Find where the given text appears and provide that cell's center as [x, y] coordinate. 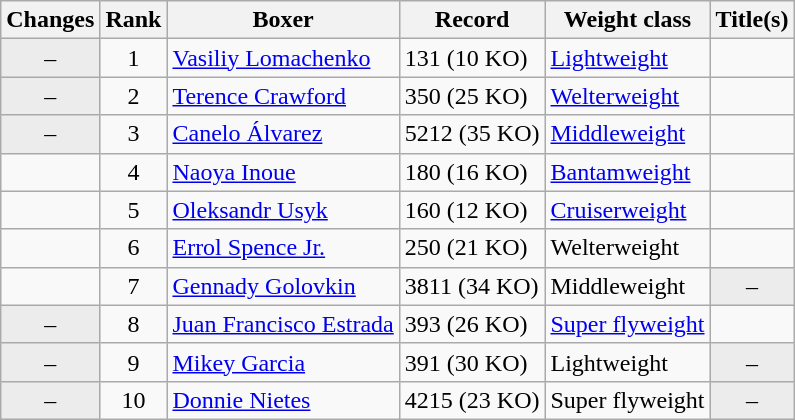
8 [134, 324]
Changes [50, 20]
3 [134, 134]
3811 (34 KO) [472, 286]
Canelo Álvarez [283, 134]
Title(s) [752, 20]
393 (26 KO) [472, 324]
Record [472, 20]
7 [134, 286]
180 (16 KO) [472, 172]
Donnie Nietes [283, 400]
Naoya Inoue [283, 172]
Vasiliy Lomachenko [283, 58]
Juan Francisco Estrada [283, 324]
Boxer [283, 20]
5 [134, 210]
10 [134, 400]
1 [134, 58]
Bantamweight [628, 172]
Cruiserweight [628, 210]
9 [134, 362]
Errol Spence Jr. [283, 248]
131 (10 KO) [472, 58]
Weight class [628, 20]
350 (25 KO) [472, 96]
6 [134, 248]
2 [134, 96]
Gennady Golovkin [283, 286]
Terence Crawford [283, 96]
4215 (23 KO) [472, 400]
391 (30 KO) [472, 362]
250 (21 KO) [472, 248]
160 (12 KO) [472, 210]
Rank [134, 20]
Oleksandr Usyk [283, 210]
Mikey Garcia [283, 362]
5212 (35 KO) [472, 134]
4 [134, 172]
